Determine the [x, y] coordinate at the center of the cell enclosing the given text.  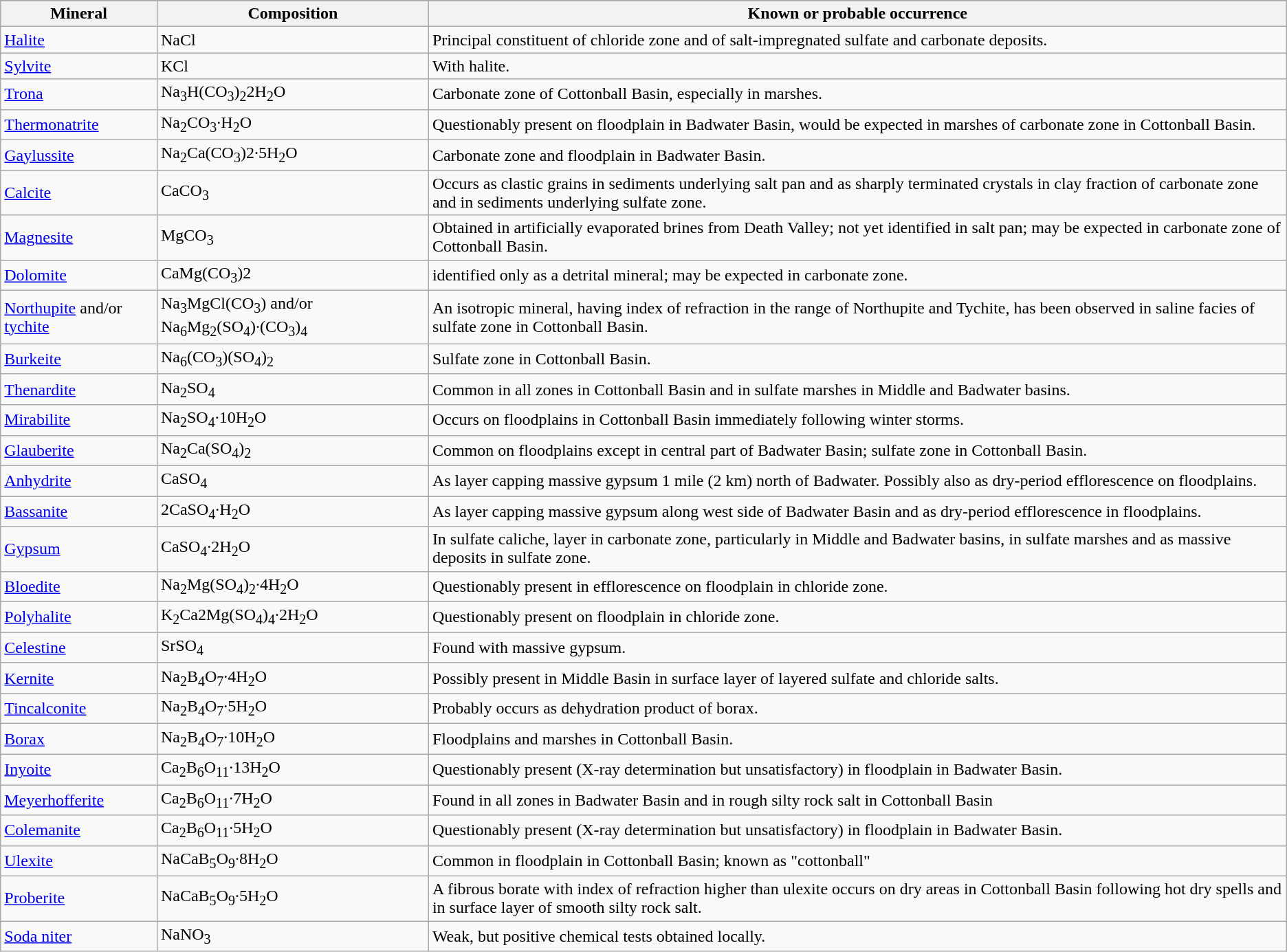
Inyoite [79, 769]
Na3H(CO3)22H2O [293, 94]
Bassanite [79, 511]
Northupite and/or tychite [79, 317]
Gypsum [79, 549]
Gaylussite [79, 155]
Burkeite [79, 359]
Soda niter [79, 936]
Dolomite [79, 275]
Tincalconite [79, 709]
Na6(CO3)(SO4)2 [293, 359]
Ca2B6O11·13H2O [293, 769]
Probably occurs as dehydration product of borax. [857, 709]
Thenardite [79, 389]
Na2B4O7·10H2O [293, 739]
Na2Mg(SO4)2·4H2O [293, 586]
Sylvite [79, 66]
Mineral [79, 14]
KCl [293, 66]
Halite [79, 40]
Common in all zones in Cottonball Basin and in sulfate marshes in Middle and Badwater basins. [857, 389]
Na2Ca(SO4)2 [293, 450]
Anhydrite [79, 480]
Sulfate zone in Cottonball Basin. [857, 359]
Na2SO4·10H2O [293, 420]
Na2Ca(CO3)2·5H2O [293, 155]
Ulexite [79, 861]
2CaSO4·H2O [293, 511]
NaNO3 [293, 936]
Composition [293, 14]
Carbonate zone of Cottonball Basin, especially in marshes. [857, 94]
Na2CO3·H2O [293, 124]
Proberite [79, 899]
Na3MgCl(CO3) and/or Na6Mg2(SO4)·(CO3)4 [293, 317]
K2Ca2Mg(SO4)4·2H2O [293, 617]
MgCO3 [293, 238]
Obtained in artificially evaporated brines from Death Valley; not yet identified in salt pan; may be expected in carbonate zone of Cottonball Basin. [857, 238]
In sulfate caliche, layer in carbonate zone, particularly in Middle and Badwater basins, in sulfate marshes and as massive deposits in sulfate zone. [857, 549]
Borax [79, 739]
Found in all zones in Badwater Basin and in rough silty rock salt in Cottonball Basin [857, 800]
Occurs on floodplains in Cottonball Basin immediately following winter storms. [857, 420]
As layer capping massive gypsum along west side of Badwater Basin and as dry-period efflorescence in floodplains. [857, 511]
Thermonatrite [79, 124]
Calcite [79, 192]
NaCaB5O9·5H2O [293, 899]
Na2B4O7·4H2O [293, 678]
Found with massive gypsum. [857, 647]
Meyerhofferite [79, 800]
Na2B4O7·5H2O [293, 709]
NaCaB5O9·8H2O [293, 861]
Floodplains and marshes in Cottonball Basin. [857, 739]
Known or probable occurrence [857, 14]
Possibly present in Middle Basin in surface layer of layered sulfate and chloride salts. [857, 678]
Kernite [79, 678]
Magnesite [79, 238]
Colemanite [79, 830]
Common in floodplain in Cottonball Basin; known as "cottonball" [857, 861]
SrSO4 [293, 647]
Questionably present on floodplain in Badwater Basin, would be expected in marshes of carbonate zone in Cottonball Basin. [857, 124]
Carbonate zone and floodplain in Badwater Basin. [857, 155]
CaSO4·2H2O [293, 549]
CaMg(CO3)2 [293, 275]
CaCO3 [293, 192]
Trona [79, 94]
As layer capping massive gypsum 1 mile (2 km) north of Badwater. Possibly also as dry-period efflorescence on floodplains. [857, 480]
Weak, but positive chemical tests obtained locally. [857, 936]
With halite. [857, 66]
Na2SO4 [293, 389]
Questionably present in efflorescence on floodplain in chloride zone. [857, 586]
Ca2B6O11·7H2O [293, 800]
Bloedite [79, 586]
CaSO4 [293, 480]
NaCl [293, 40]
identified only as a detrital mineral; may be expected in carbonate zone. [857, 275]
Polyhalite [79, 617]
Glauberite [79, 450]
Mirabilite [79, 420]
Ca2B6O11·5H2O [293, 830]
Common on floodplains except in central part of Badwater Basin; sulfate zone in Cottonball Basin. [857, 450]
Celestine [79, 647]
Questionably present on floodplain in chloride zone. [857, 617]
Principal constituent of chloride zone and of salt-impregnated sulfate and carbonate deposits. [857, 40]
